Determine the [x, y] coordinate at the center of the cell enclosing the given text.  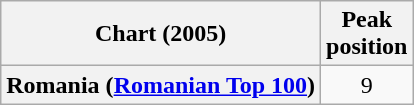
9 [367, 85]
Peakposition [367, 34]
Chart (2005) [161, 34]
Romania (Romanian Top 100) [161, 85]
